For the text-containing cell, return its midpoint in (x, y) coordinate format. 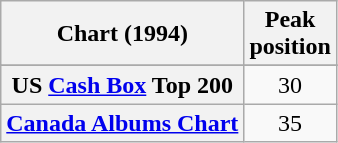
35 (290, 123)
Chart (1994) (122, 34)
30 (290, 85)
US Cash Box Top 200 (122, 85)
Peakposition (290, 34)
Canada Albums Chart (122, 123)
